Capture the cell that displays the provided text and extract its (X, Y) central coordinate. 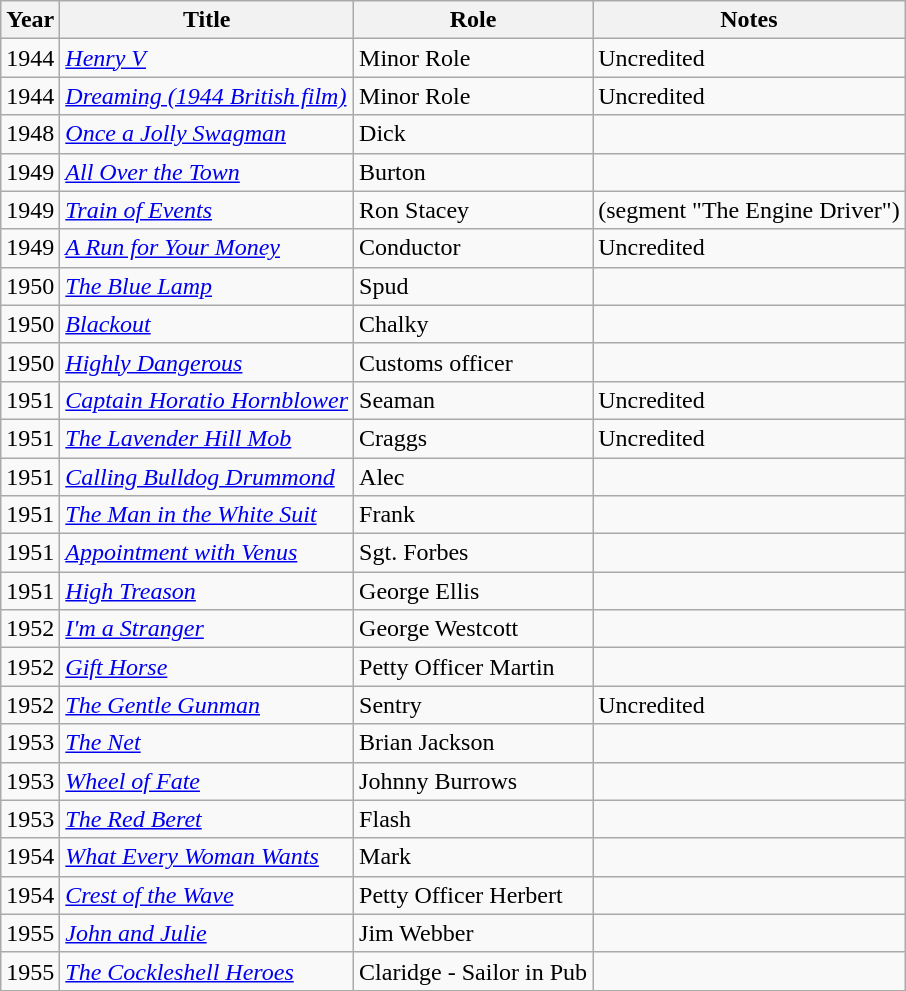
1948 (30, 134)
Customs officer (474, 362)
Petty Officer Herbert (474, 895)
Henry V (207, 58)
Spud (474, 286)
The Lavender Hill Mob (207, 438)
George Westcott (474, 629)
Highly Dangerous (207, 362)
High Treason (207, 591)
George Ellis (474, 591)
Ron Stacey (474, 210)
Burton (474, 172)
Sgt. Forbes (474, 553)
Flash (474, 819)
All Over the Town (207, 172)
Craggs (474, 438)
Dreaming (1944 British film) (207, 96)
Seaman (474, 400)
Once a Jolly Swagman (207, 134)
Brian Jackson (474, 743)
Appointment with Venus (207, 553)
A Run for Your Money (207, 248)
Crest of the Wave (207, 895)
The Red Beret (207, 819)
The Cockleshell Heroes (207, 971)
The Net (207, 743)
I'm a Stranger (207, 629)
Jim Webber (474, 933)
Title (207, 20)
Chalky (474, 324)
The Blue Lamp (207, 286)
Alec (474, 477)
Train of Events (207, 210)
Johnny Burrows (474, 781)
Mark (474, 857)
Frank (474, 515)
Wheel of Fate (207, 781)
Captain Horatio Hornblower (207, 400)
What Every Woman Wants (207, 857)
John and Julie (207, 933)
Sentry (474, 705)
Gift Horse (207, 667)
Blackout (207, 324)
Petty Officer Martin (474, 667)
Claridge - Sailor in Pub (474, 971)
Year (30, 20)
Conductor (474, 248)
The Man in the White Suit (207, 515)
(segment "The Engine Driver") (750, 210)
Calling Bulldog Drummond (207, 477)
The Gentle Gunman (207, 705)
Notes (750, 20)
Dick (474, 134)
Role (474, 20)
